Identify which cell holds the provided text, then report its [X, Y] central coordinate. 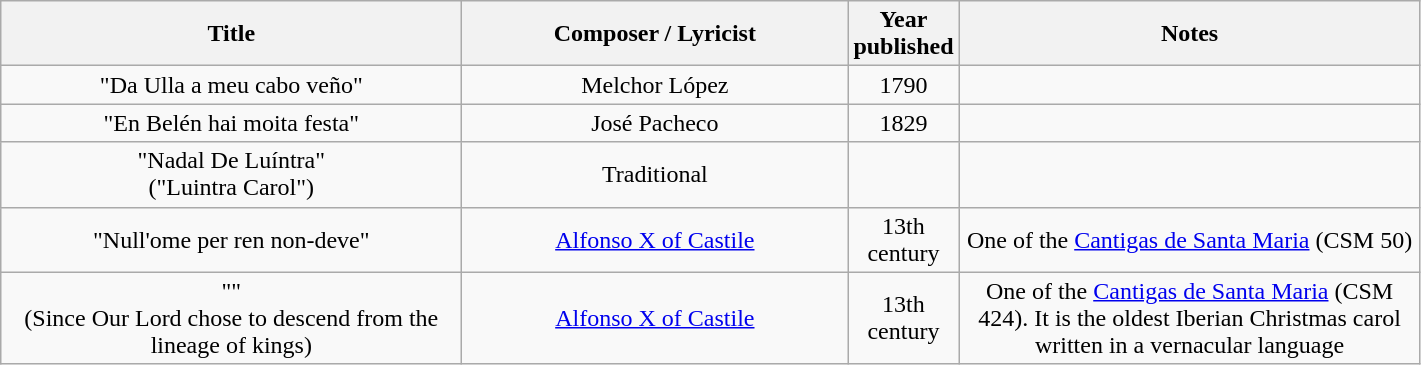
1790 [904, 85]
""(Since Our Lord chose to descend from the lineage of kings) [232, 318]
"Null'ome per ren non-deve" [232, 240]
One of the Cantigas de Santa Maria (CSM 50) [1190, 240]
"En Belén hai moita festa" [232, 123]
One of the Cantigas de Santa Maria (CSM 424). It is the oldest Iberian Christmas carol written in a vernacular language [1190, 318]
"Da Ulla a meu cabo veño" [232, 85]
"Nadal De Luíntra"("Luintra Carol") [232, 174]
1829 [904, 123]
Melchor López [655, 85]
Composer / Lyricist [655, 34]
Traditional [655, 174]
José Pacheco [655, 123]
Title [232, 34]
Notes [1190, 34]
Year published [904, 34]
